Extract the (x, y) coordinate from the center of the cell holding the provided text.  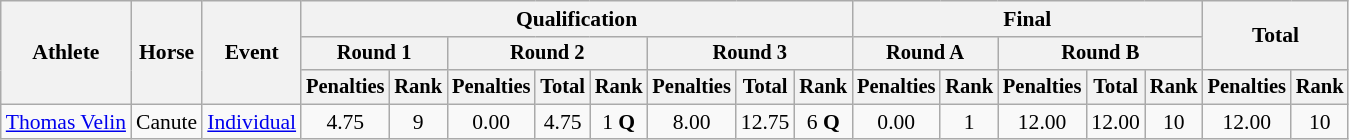
Round A (925, 54)
Thomas Velin (66, 122)
9 (418, 122)
Qualification (576, 19)
12.75 (766, 122)
Individual (252, 122)
Round B (1100, 54)
8.00 (691, 122)
Athlete (66, 52)
Round 1 (374, 54)
Round 2 (547, 54)
1 (969, 122)
Horse (166, 52)
1 Q (619, 122)
Round 3 (750, 54)
Final (1028, 19)
6 Q (823, 122)
Event (252, 52)
Canute (166, 122)
